Identify which cell holds the provided text, then report its [X, Y] central coordinate. 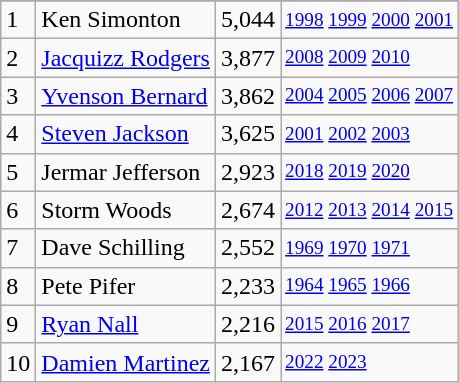
2,674 [248, 210]
6 [18, 210]
4 [18, 134]
3,862 [248, 96]
Pete Pifer [126, 286]
2008 2009 2010 [370, 58]
8 [18, 286]
1 [18, 20]
Damien Martinez [126, 362]
2,233 [248, 286]
1969 1970 1971 [370, 248]
Steven Jackson [126, 134]
2,923 [248, 172]
Jermar Jefferson [126, 172]
10 [18, 362]
2001 2002 2003 [370, 134]
9 [18, 324]
2022 2023 [370, 362]
3 [18, 96]
1964 1965 1966 [370, 286]
2,167 [248, 362]
2004 2005 2006 2007 [370, 96]
Dave Schilling [126, 248]
2012 2013 2014 2015 [370, 210]
Yvenson Bernard [126, 96]
3,625 [248, 134]
5,044 [248, 20]
2015 2016 2017 [370, 324]
3,877 [248, 58]
Storm Woods [126, 210]
Jacquizz Rodgers [126, 58]
Ken Simonton [126, 20]
2,552 [248, 248]
5 [18, 172]
2,216 [248, 324]
Ryan Nall [126, 324]
2 [18, 58]
1998 1999 2000 2001 [370, 20]
7 [18, 248]
2018 2019 2020 [370, 172]
